Output the (x, y) coordinate of the center of the cell containing the given text.  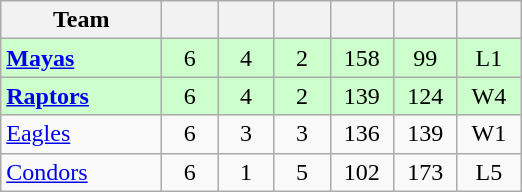
L5 (489, 172)
Mayas (82, 58)
5 (302, 172)
W4 (489, 96)
W1 (489, 134)
102 (362, 172)
Team (82, 20)
99 (426, 58)
Raptors (82, 96)
Condors (82, 172)
124 (426, 96)
L1 (489, 58)
Eagles (82, 134)
1 (246, 172)
158 (362, 58)
173 (426, 172)
136 (362, 134)
